Capture the cell that displays the provided text and extract its [X, Y] central coordinate. 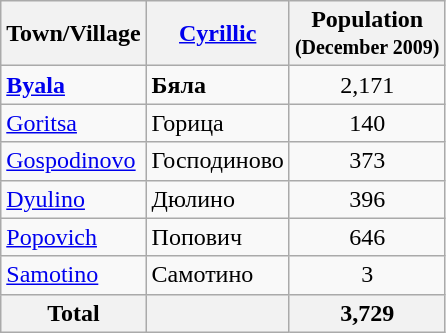
Самотино [218, 275]
Дюлино [218, 199]
2,171 [367, 85]
Попович [218, 237]
396 [367, 199]
3,729 [367, 313]
646 [367, 237]
Popovich [74, 237]
Population(December 2009) [367, 34]
Town/Village [74, 34]
Samotino [74, 275]
Dyulino [74, 199]
Господиново [218, 161]
3 [367, 275]
Горица [218, 123]
Gospodinovo [74, 161]
Cyrillic [218, 34]
Бяла [218, 85]
Goritsa [74, 123]
373 [367, 161]
140 [367, 123]
Byala [74, 85]
Total [74, 313]
